From the cell containing the given text, extract its center point as (x, y) coordinate. 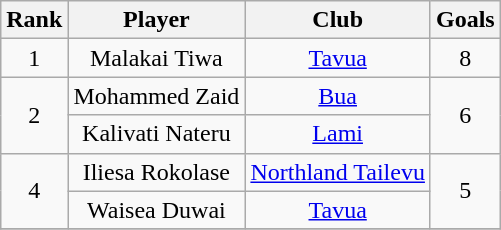
4 (34, 191)
8 (465, 58)
1 (34, 58)
Kalivati Nateru (156, 134)
Malakai Tiwa (156, 58)
2 (34, 115)
Rank (34, 20)
Iliesa Rokolase (156, 172)
Bua (338, 96)
Northland Tailevu (338, 172)
Player (156, 20)
Mohammed Zaid (156, 96)
Waisea Duwai (156, 210)
Goals (465, 20)
Lami (338, 134)
Club (338, 20)
6 (465, 115)
5 (465, 191)
